Search for the cell housing the specified text and yield its (X, Y) center coordinate. 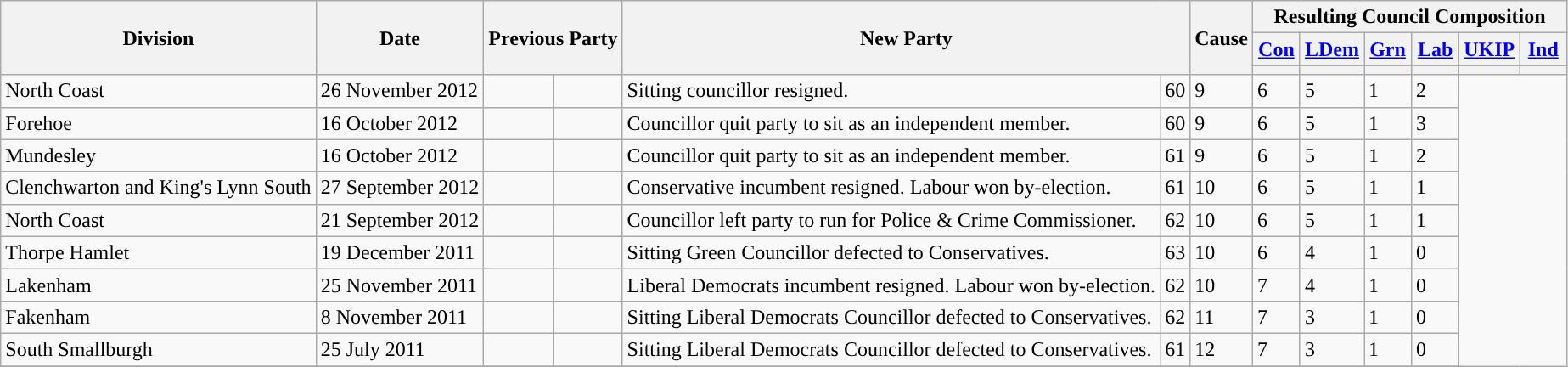
11 (1222, 317)
Forehoe (158, 123)
South Smallburgh (158, 349)
Clenchwarton and King's Lynn South (158, 188)
Date (400, 37)
Fakenham (158, 317)
Ind (1543, 49)
19 December 2011 (400, 252)
Previous Party (554, 37)
27 September 2012 (400, 188)
Resulting Council Composition (1409, 17)
Lab (1436, 49)
Councillor left party to run for Police & Crime Commissioner. (891, 220)
25 July 2011 (400, 349)
LDem (1331, 49)
63 (1175, 252)
12 (1222, 349)
25 November 2011 (400, 285)
Conservative incumbent resigned. Labour won by-election. (891, 188)
Cause (1222, 37)
Thorpe Hamlet (158, 252)
Liberal Democrats incumbent resigned. Labour won by-election. (891, 285)
Lakenham (158, 285)
26 November 2012 (400, 91)
Division (158, 37)
New Party (907, 37)
Mundesley (158, 155)
8 November 2011 (400, 317)
Sitting Green Councillor defected to Conservatives. (891, 252)
21 September 2012 (400, 220)
Sitting councillor resigned. (891, 91)
UKIP (1489, 49)
Con (1276, 49)
Grn (1387, 49)
